From the cell containing the given text, extract its center point as [x, y] coordinate. 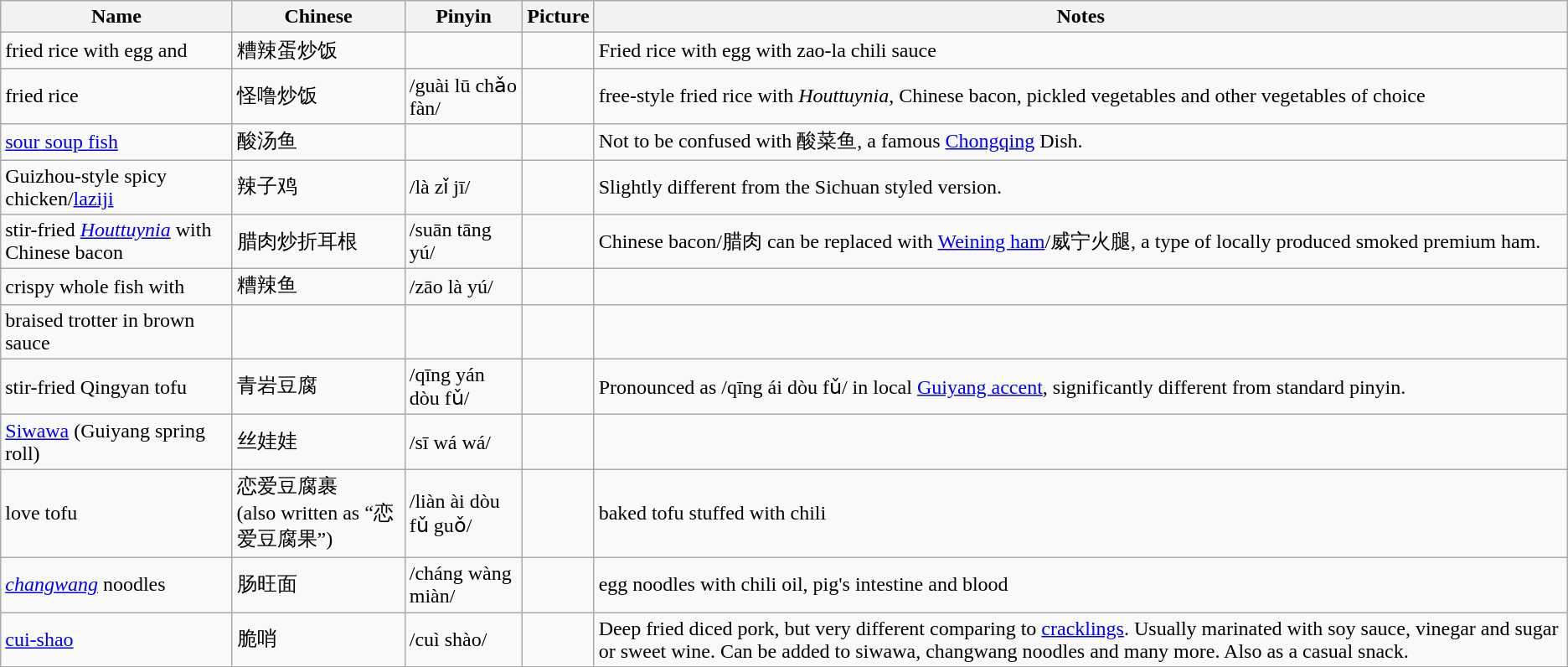
free-style fried rice with Houttuynia, Chinese bacon, pickled vegetables and other vegetables of choice [1081, 96]
crispy whole fish with [116, 287]
egg noodles with chili oil, pig's intestine and blood [1081, 585]
changwang noodles [116, 585]
脆哨 [318, 639]
cui-shao [116, 639]
肠旺面 [318, 585]
fried rice [116, 96]
糟辣鱼 [318, 287]
Pinyin [464, 17]
怪噜炒饭 [318, 96]
Not to be confused with 酸菜鱼, a famous Chongqing Dish. [1081, 142]
酸汤鱼 [318, 142]
Fried rice with egg with zao-la chili sauce [1081, 50]
/qīng yán dòu fǔ/ [464, 387]
stir-fried Houttuynia with Chinese bacon [116, 241]
恋爱豆腐裹(also written as “恋爱豆腐果”) [318, 514]
Picture [558, 17]
Chinese [318, 17]
/là zǐ jī/ [464, 186]
糟辣蛋炒饭 [318, 50]
braised trotter in brown sauce [116, 332]
/suān tāng yú/ [464, 241]
/cuì shào/ [464, 639]
Slightly different from the Sichuan styled version. [1081, 186]
sour soup fish [116, 142]
Pronounced as /qīng ái dòu fǔ/ in local Guiyang accent, significantly different from standard pinyin. [1081, 387]
Siwawa (Guiyang spring roll) [116, 442]
/liàn ài dòu fǔ guǒ/ [464, 514]
/sī wá wá/ [464, 442]
fried rice with egg and [116, 50]
love tofu [116, 514]
baked tofu stuffed with chili [1081, 514]
腊肉炒折耳根 [318, 241]
青岩豆腐 [318, 387]
Guizhou-style spicy chicken/laziji [116, 186]
/cháng wàng miàn/ [464, 585]
Notes [1081, 17]
Chinese bacon/腊肉 can be replaced with Weining ham/威宁火腿, a type of locally produced smoked premium ham. [1081, 241]
丝娃娃 [318, 442]
辣子鸡 [318, 186]
/zāo là yú/ [464, 287]
stir-fried Qingyan tofu [116, 387]
/guài lū chǎo fàn/ [464, 96]
Name [116, 17]
